Provide the [x, y] coordinate of the cell's center where the given text is located.  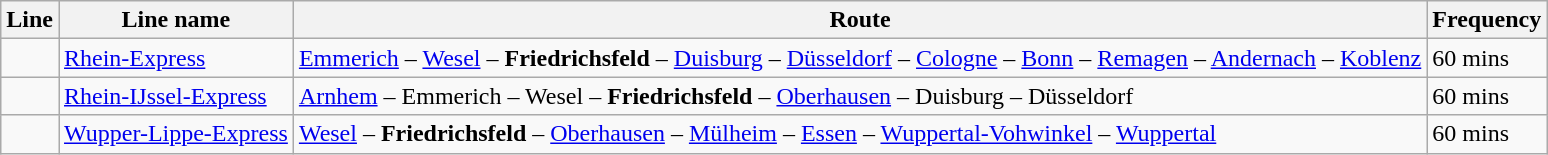
Emmerich – Wesel – Friedrichsfeld – Duisburg – Düsseldorf – Cologne – Bonn – Remagen – Andernach – Koblenz [860, 58]
Frequency [1487, 20]
Rhein-Express [176, 58]
Wupper-Lippe-Express [176, 134]
Line [30, 20]
Route [860, 20]
Line name [176, 20]
Arnhem – Emmerich – Wesel – Friedrichsfeld – Oberhausen – Duisburg – Düsseldorf [860, 96]
Rhein-IJssel-Express [176, 96]
Wesel – Friedrichsfeld – Oberhausen – Mülheim – Essen – Wuppertal-Vohwinkel – Wuppertal [860, 134]
